Locate the cell with the specified text and output its [X, Y] center coordinate. 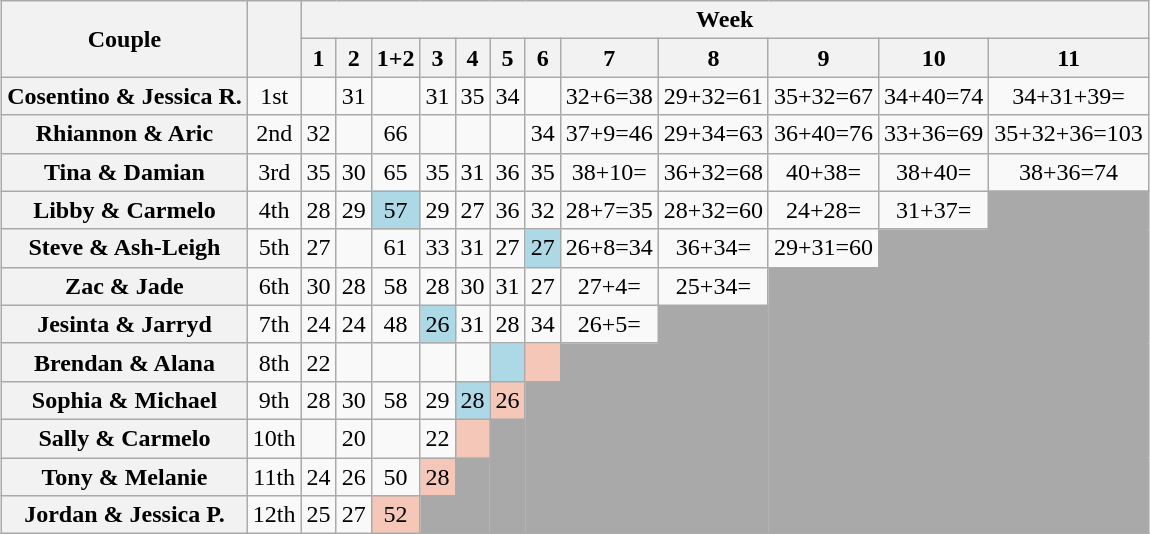
10 [934, 58]
11 [1069, 58]
5 [508, 58]
36+34= [713, 248]
40+38= [823, 172]
37+9=46 [609, 134]
33+36=69 [934, 134]
Rhiannon & Aric [125, 134]
38+36=74 [1069, 172]
Sally & Carmelo [125, 438]
7th [274, 324]
29+32=61 [713, 96]
Week [724, 20]
5th [274, 248]
20 [354, 438]
4 [472, 58]
52 [396, 515]
7 [609, 58]
26+8=34 [609, 248]
57 [396, 210]
33 [438, 248]
61 [396, 248]
4th [274, 210]
50 [396, 477]
29+31=60 [823, 248]
34+40=74 [934, 96]
Sophia & Michael [125, 400]
34+31+39= [1069, 96]
10th [274, 438]
9 [823, 58]
6 [542, 58]
2 [354, 58]
Jesinta & Jarryd [125, 324]
6th [274, 286]
2nd [274, 134]
36+40=76 [823, 134]
28+7=35 [609, 210]
36+32=68 [713, 172]
38+10= [609, 172]
35+32+36=103 [1069, 134]
29+34=63 [713, 134]
35+32=67 [823, 96]
28+32=60 [713, 210]
1st [274, 96]
24+28= [823, 210]
3 [438, 58]
48 [396, 324]
8th [274, 362]
Brendan & Alana [125, 362]
3rd [274, 172]
Jordan & Jessica P. [125, 515]
32+6=38 [609, 96]
Steve & Ash-Leigh [125, 248]
9th [274, 400]
Tina & Damian [125, 172]
25+34= [713, 286]
38+40= [934, 172]
1 [318, 58]
Zac & Jade [125, 286]
31+37= [934, 210]
Libby & Carmelo [125, 210]
Tony & Melanie [125, 477]
27+4= [609, 286]
25 [318, 515]
11th [274, 477]
12th [274, 515]
26+5= [609, 324]
8 [713, 58]
Cosentino & Jessica R. [125, 96]
Couple [125, 39]
1+2 [396, 58]
66 [396, 134]
65 [396, 172]
